Search for the cell housing the specified text and yield its (X, Y) center coordinate. 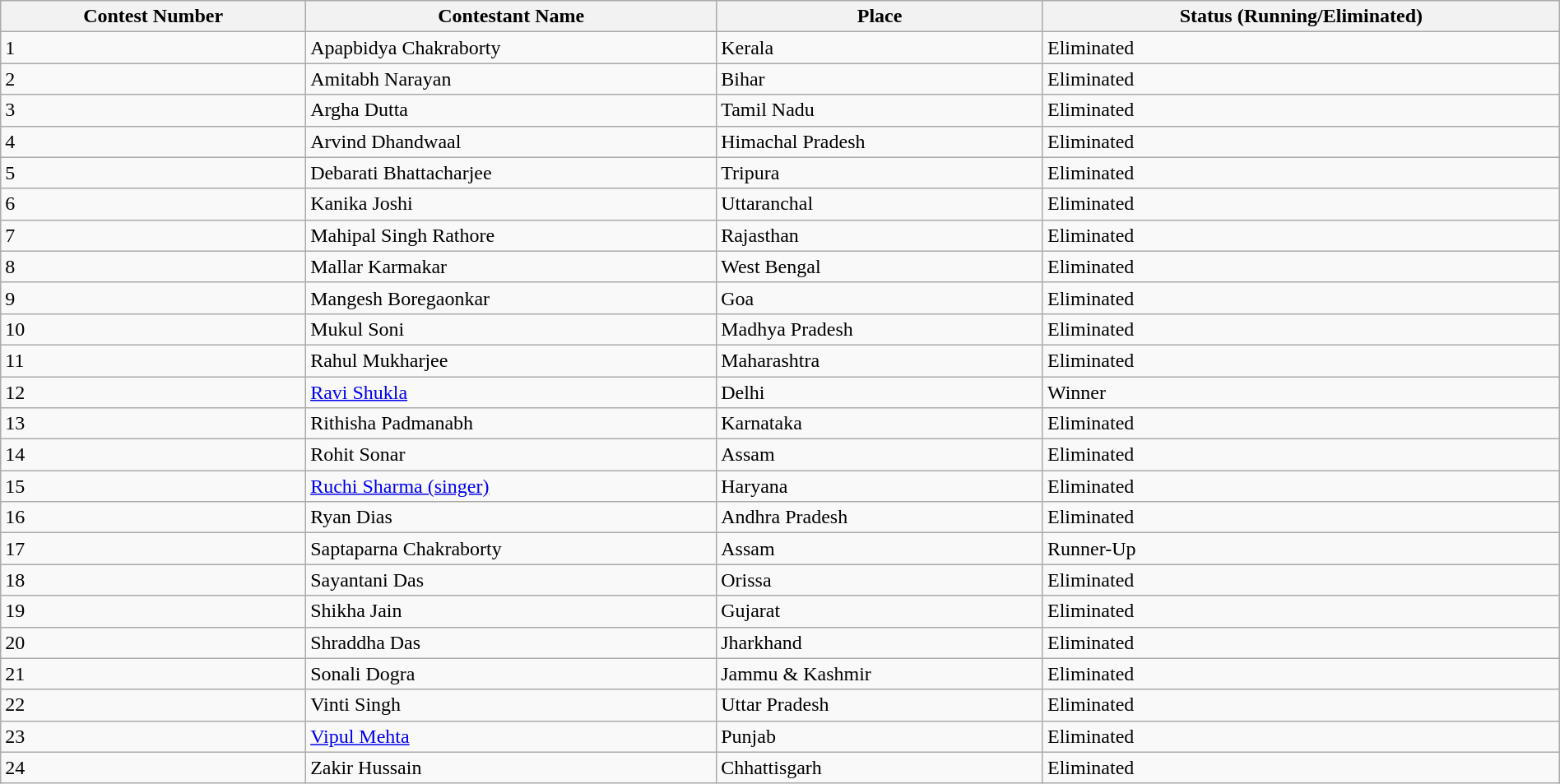
Winner (1301, 392)
Jharkhand (880, 643)
21 (153, 674)
9 (153, 298)
Sonali Dogra (512, 674)
Shikha Jain (512, 611)
11 (153, 360)
Orissa (880, 580)
Mangesh Boregaonkar (512, 298)
Uttaranchal (880, 204)
Rajasthan (880, 235)
Punjab (880, 736)
Bihar (880, 79)
Ryan Dias (512, 517)
Amitabh Narayan (512, 79)
West Bengal (880, 267)
Kerala (880, 48)
22 (153, 705)
3 (153, 110)
12 (153, 392)
15 (153, 486)
17 (153, 549)
Ravi Shukla (512, 392)
Kanika Joshi (512, 204)
Delhi (880, 392)
Karnataka (880, 424)
Chhattisgarh (880, 768)
Vipul Mehta (512, 736)
6 (153, 204)
Ruchi Sharma (singer) (512, 486)
8 (153, 267)
Andhra Pradesh (880, 517)
Saptaparna Chakraborty (512, 549)
Tamil Nadu (880, 110)
Apapbidya Chakraborty (512, 48)
16 (153, 517)
Status (Running/Eliminated) (1301, 16)
Mukul Soni (512, 329)
13 (153, 424)
Mallar Karmakar (512, 267)
Contest Number (153, 16)
24 (153, 768)
Arvind Dhandwaal (512, 141)
Vinti Singh (512, 705)
Shraddha Das (512, 643)
Himachal Pradesh (880, 141)
23 (153, 736)
Runner-Up (1301, 549)
5 (153, 173)
Mahipal Singh Rathore (512, 235)
Rahul Mukharjee (512, 360)
Sayantani Das (512, 580)
19 (153, 611)
Contestant Name (512, 16)
18 (153, 580)
Uttar Pradesh (880, 705)
7 (153, 235)
20 (153, 643)
10 (153, 329)
Maharashtra (880, 360)
2 (153, 79)
Haryana (880, 486)
Tripura (880, 173)
Madhya Pradesh (880, 329)
Rohit Sonar (512, 455)
14 (153, 455)
Rithisha Padmanabh (512, 424)
Goa (880, 298)
Zakir Hussain (512, 768)
Debarati Bhattacharjee (512, 173)
4 (153, 141)
Jammu & Kashmir (880, 674)
Gujarat (880, 611)
Argha Dutta (512, 110)
1 (153, 48)
Place (880, 16)
